Search for the cell housing the specified text and yield its (x, y) center coordinate. 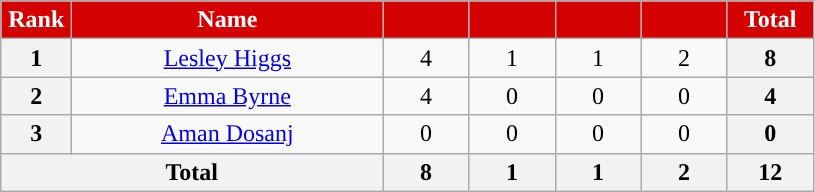
Lesley Higgs (228, 58)
12 (770, 172)
3 (36, 134)
Rank (36, 20)
Name (228, 20)
Aman Dosanj (228, 134)
Emma Byrne (228, 96)
